Return the (X, Y) coordinate for the center point of the cell that contains the specified text.  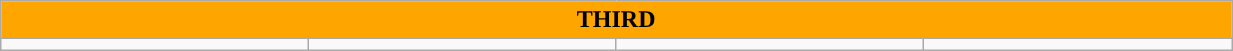
THIRD (616, 20)
